For the text-containing cell, return its midpoint in (x, y) coordinate format. 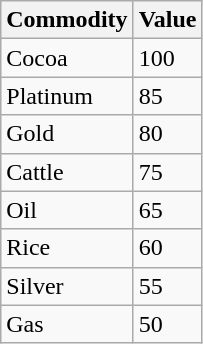
60 (168, 248)
55 (168, 286)
Silver (67, 286)
50 (168, 324)
65 (168, 210)
Cattle (67, 172)
Gold (67, 134)
100 (168, 58)
85 (168, 96)
Oil (67, 210)
Commodity (67, 20)
Value (168, 20)
Platinum (67, 96)
80 (168, 134)
Cocoa (67, 58)
75 (168, 172)
Gas (67, 324)
Rice (67, 248)
